Output the (X, Y) coordinate of the center of the cell containing the given text.  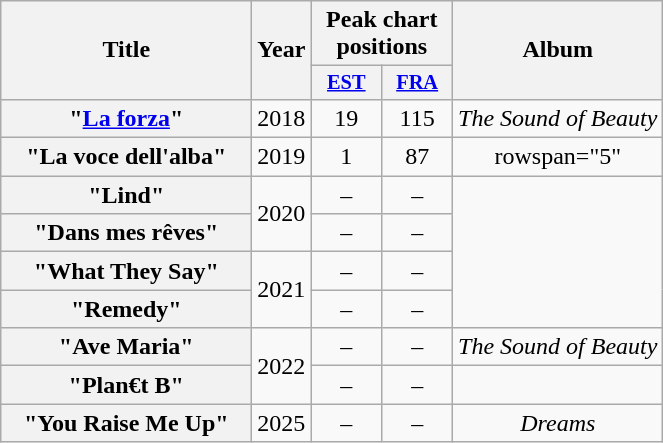
rowspan="5" (558, 157)
EST (346, 83)
FRA (418, 83)
"Lind" (126, 195)
2021 (282, 290)
"Remedy" (126, 309)
"La voce dell'alba" (126, 157)
"What They Say" (126, 271)
Peak chart positions (382, 34)
115 (418, 118)
"Dans mes rêves" (126, 233)
2022 (282, 366)
Dreams (558, 423)
87 (418, 157)
2025 (282, 423)
2018 (282, 118)
2020 (282, 214)
Title (126, 50)
"Plan€t B" (126, 385)
1 (346, 157)
"You Raise Me Up" (126, 423)
Album (558, 50)
Year (282, 50)
2019 (282, 157)
"Ave Maria" (126, 347)
19 (346, 118)
"La forza" (126, 118)
